Provide the (x, y) coordinate of the cell's center where the given text is located.  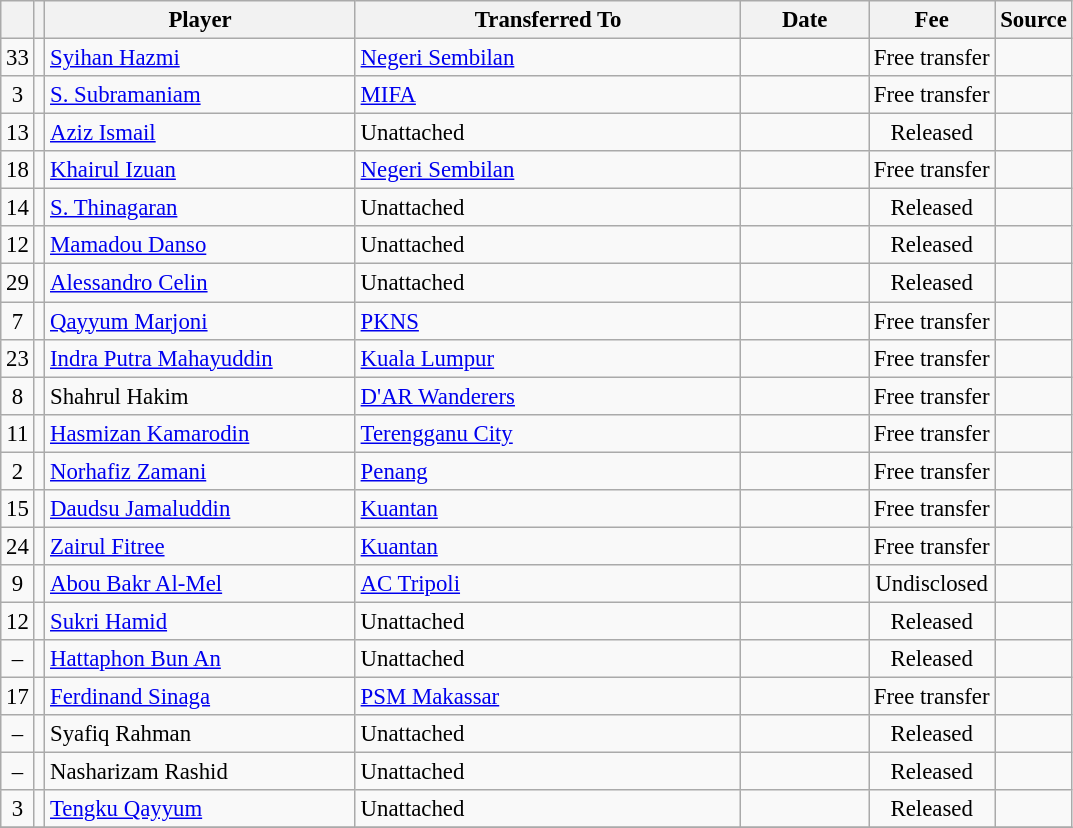
14 (18, 208)
Ferdinand Sinaga (200, 697)
D'AR Wanderers (548, 396)
MIFA (548, 95)
Qayyum Marjoni (200, 321)
PSM Makassar (548, 697)
Tengku Qayyum (200, 809)
8 (18, 396)
Mamadou Danso (200, 245)
18 (18, 170)
Date (805, 20)
11 (18, 433)
15 (18, 509)
Hasmizan Kamarodin (200, 433)
2 (18, 471)
AC Tripoli (548, 584)
23 (18, 358)
Penang (548, 471)
Daudsu Jamaluddin (200, 509)
Alessandro Celin (200, 283)
Khairul Izuan (200, 170)
Norhafiz Zamani (200, 471)
Nasharizam Rashid (200, 772)
29 (18, 283)
Syihan Hazmi (200, 58)
17 (18, 697)
Shahrul Hakim (200, 396)
S. Thinagaran (200, 208)
Player (200, 20)
Syafiq Rahman (200, 734)
PKNS (548, 321)
Abou Bakr Al-Mel (200, 584)
Sukri Hamid (200, 621)
Zairul Fitree (200, 546)
Terengganu City (548, 433)
Hattaphon Bun An (200, 659)
7 (18, 321)
Fee (931, 20)
Undisclosed (931, 584)
Aziz Ismail (200, 133)
Kuala Lumpur (548, 358)
Source (1034, 20)
9 (18, 584)
Transferred To (548, 20)
S. Subramaniam (200, 95)
13 (18, 133)
Indra Putra Mahayuddin (200, 358)
24 (18, 546)
33 (18, 58)
